Capture the cell that displays the provided text and extract its [X, Y] central coordinate. 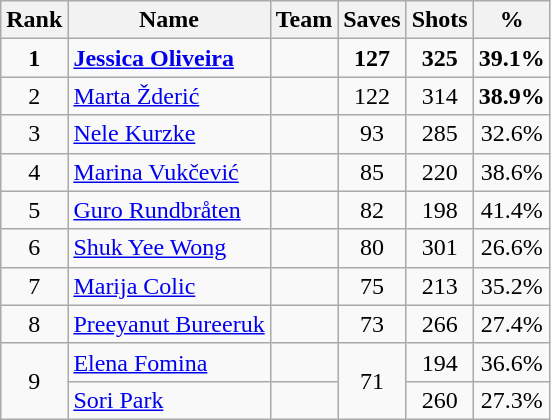
Shuk Yee Wong [169, 248]
6 [34, 248]
82 [372, 210]
7 [34, 286]
9 [34, 381]
27.4% [512, 324]
Preeyanut Bureeruk [169, 324]
Guro Rundbråten [169, 210]
36.6% [512, 362]
38.9% [512, 96]
Sori Park [169, 400]
26.6% [512, 248]
301 [440, 248]
325 [440, 58]
Name [169, 20]
Marija Colic [169, 286]
27.3% [512, 400]
3 [34, 134]
93 [372, 134]
4 [34, 172]
80 [372, 248]
220 [440, 172]
Nele Kurzke [169, 134]
8 [34, 324]
127 [372, 58]
285 [440, 134]
260 [440, 400]
41.4% [512, 210]
Shots [440, 20]
32.6% [512, 134]
Team [304, 20]
Marta Žderić [169, 96]
5 [34, 210]
73 [372, 324]
85 [372, 172]
35.2% [512, 286]
Rank [34, 20]
71 [372, 381]
314 [440, 96]
Marina Vukčević [169, 172]
39.1% [512, 58]
194 [440, 362]
Jessica Oliveira [169, 58]
38.6% [512, 172]
% [512, 20]
122 [372, 96]
198 [440, 210]
75 [372, 286]
Saves [372, 20]
1 [34, 58]
2 [34, 96]
266 [440, 324]
Elena Fomina [169, 362]
213 [440, 286]
